For the text-containing cell, return its midpoint in [x, y] coordinate format. 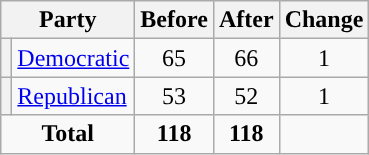
Total [68, 134]
65 [174, 58]
Republican [74, 96]
52 [246, 96]
Before [174, 20]
Party [68, 20]
Democratic [74, 58]
After [246, 20]
53 [174, 96]
66 [246, 58]
Change [324, 20]
